Return the [x, y] coordinate for the center point of the cell that contains the specified text.  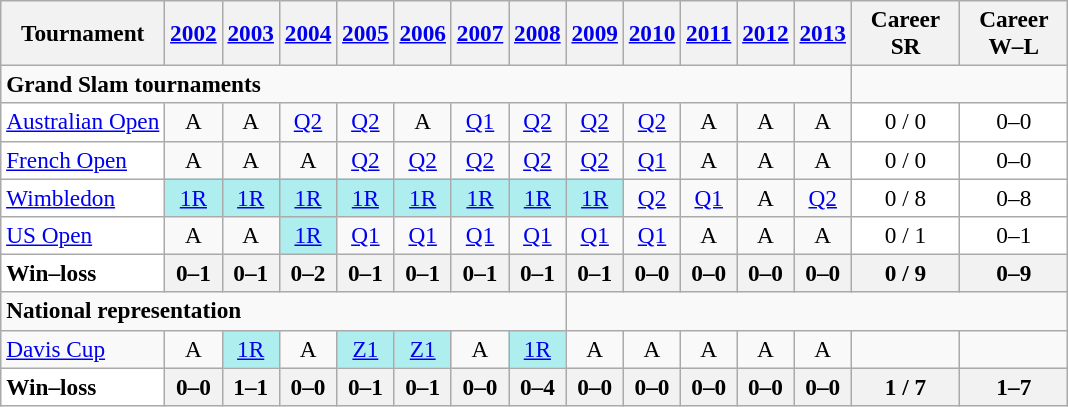
2003 [250, 32]
0–8 [1014, 197]
Career SR [905, 32]
Tournament [83, 32]
National representation [284, 311]
Grand Slam tournaments [426, 84]
2002 [194, 32]
2013 [822, 32]
Wimbledon [83, 197]
0 / 1 [905, 235]
0 / 9 [905, 273]
2006 [422, 32]
1 / 7 [905, 386]
1–7 [1014, 386]
0 / 8 [905, 197]
2005 [366, 32]
2011 [709, 32]
0–9 [1014, 273]
2012 [766, 32]
French Open [83, 160]
2009 [594, 32]
Australian Open [83, 122]
Davis Cup [83, 349]
0–4 [538, 386]
1–1 [250, 386]
2008 [538, 32]
US Open [83, 235]
Career W–L [1014, 32]
0–2 [308, 273]
2004 [308, 32]
2007 [480, 32]
2010 [652, 32]
